Locate the cell with the specified text and output its (X, Y) center coordinate. 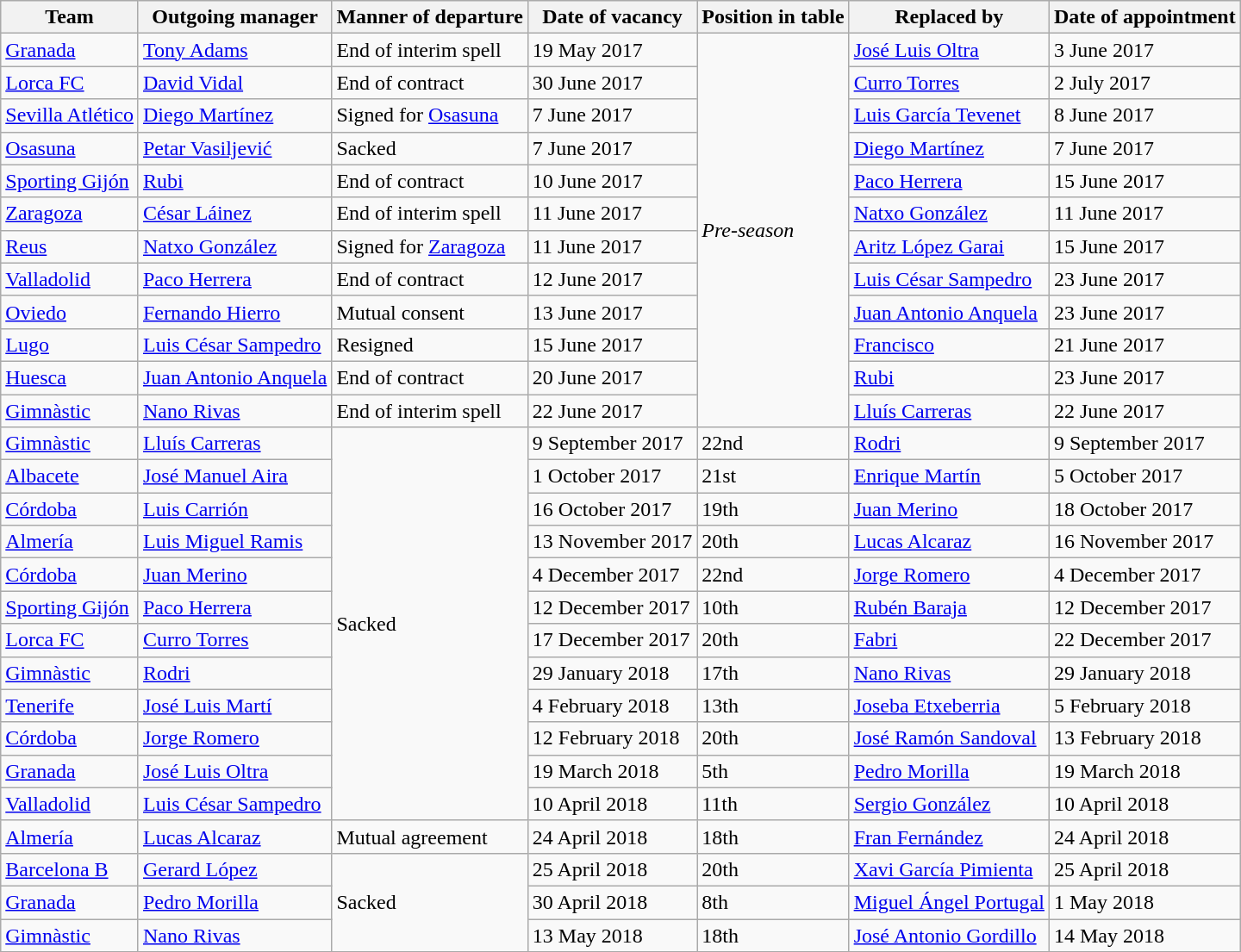
Luis Carrión (234, 509)
Sevilla Atlético (70, 115)
Reus (70, 246)
20 June 2017 (612, 377)
Tony Adams (234, 50)
Zaragoza (70, 214)
Resigned (429, 345)
2 July 2017 (1144, 83)
13th (773, 706)
13 November 2017 (612, 542)
Tenerife (70, 706)
5 February 2018 (1144, 706)
11th (773, 804)
César Láinez (234, 214)
Replaced by (949, 17)
Luis Miguel Ramis (234, 542)
Signed for Zaragoza (429, 246)
5 October 2017 (1144, 476)
14 May 2018 (1144, 935)
Huesca (70, 377)
Joseba Etxeberria (949, 706)
Albacete (70, 476)
13 June 2017 (612, 312)
21 June 2017 (1144, 345)
José Antonio Gordillo (949, 935)
19 May 2017 (612, 50)
22 December 2017 (1144, 640)
21st (773, 476)
José Luis Martí (234, 706)
17 December 2017 (612, 640)
Osasuna (70, 148)
Fabri (949, 640)
19th (773, 509)
Oviedo (70, 312)
Signed for Osasuna (429, 115)
Rubén Baraja (949, 607)
1 May 2018 (1144, 902)
Miguel Ángel Portugal (949, 902)
David Vidal (234, 83)
Outgoing manager (234, 17)
José Ramón Sandoval (949, 738)
5th (773, 771)
8 June 2017 (1144, 115)
Sergio González (949, 804)
13 May 2018 (612, 935)
Mutual consent (429, 312)
Petar Vasiljević (234, 148)
1 October 2017 (612, 476)
16 November 2017 (1144, 542)
13 February 2018 (1144, 738)
Position in table (773, 17)
Barcelona B (70, 869)
17th (773, 673)
30 June 2017 (612, 83)
18 October 2017 (1144, 509)
Date of appointment (1144, 17)
Enrique Martín (949, 476)
16 October 2017 (612, 509)
3 June 2017 (1144, 50)
Date of vacancy (612, 17)
Francisco (949, 345)
8th (773, 902)
10 June 2017 (612, 181)
4 February 2018 (612, 706)
Xavi García Pimienta (949, 869)
José Manuel Aira (234, 476)
Manner of departure (429, 17)
Lugo (70, 345)
Team (70, 17)
12 June 2017 (612, 279)
Luis García Tevenet (949, 115)
Fernando Hierro (234, 312)
Pre-season (773, 231)
Aritz López Garai (949, 246)
12 February 2018 (612, 738)
30 April 2018 (612, 902)
Gerard López (234, 869)
10th (773, 607)
Fran Fernández (949, 837)
Mutual agreement (429, 837)
